Capture the cell that displays the provided text and extract its [X, Y] central coordinate. 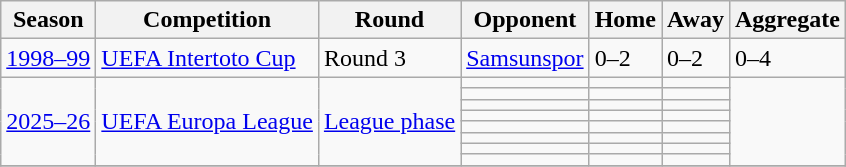
2025–26 [48, 121]
UEFA Europa League [208, 121]
Season [48, 20]
Away [696, 20]
League phase [389, 121]
1998–99 [48, 58]
Opponent [525, 20]
Competition [208, 20]
Round [389, 20]
0–4 [787, 58]
UEFA Intertoto Cup [208, 58]
Samsunspor [525, 58]
Aggregate [787, 20]
Home [625, 20]
Round 3 [389, 58]
